Detect which cell encompasses the target text, then output its (X, Y) center coordinate. 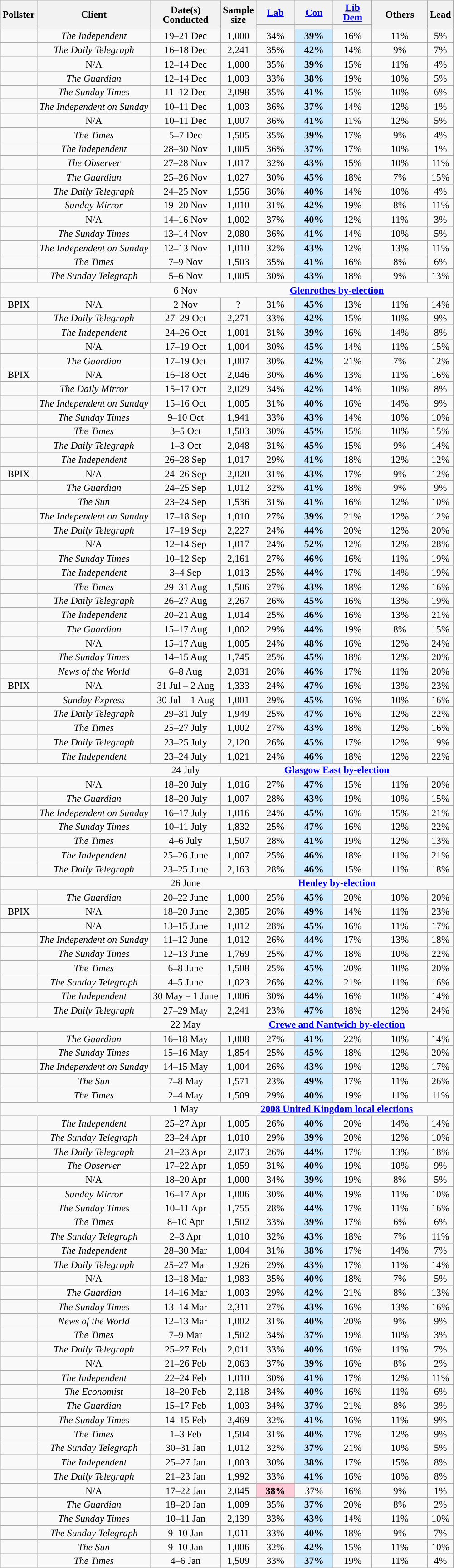
4–6 July (186, 841)
Henley by-election (337, 883)
2,139 (238, 1519)
5–6 Nov (186, 276)
1,506 (238, 586)
21–26 Feb (186, 1363)
4–5 June (186, 982)
1,745 (238, 657)
17–22 Jan (186, 1490)
1,755 (238, 1208)
12–13 Mar (186, 1321)
2,045 (238, 1490)
7–8 May (186, 1081)
9–10 Oct (186, 417)
1,926 (238, 1264)
27–29 Oct (186, 318)
2,046 (238, 375)
10–11 Apr (186, 1208)
16–18 Dec (186, 50)
2–4 May (186, 1095)
8–10 Apr (186, 1222)
22–24 Feb (186, 1377)
15–17 Feb (186, 1406)
1,023 (238, 982)
24–26 Oct (186, 332)
1,505 (238, 134)
17–18 Sep (186, 516)
1,508 (238, 968)
2,098 (238, 93)
25–27 July (186, 728)
2,048 (238, 446)
Sunday Express (94, 700)
18–20 June (186, 911)
25–27 Jan (186, 1462)
24–25 Nov (186, 191)
2,011 (238, 1349)
1,769 (238, 954)
28–30 Nov (186, 149)
25–27 Apr (186, 1123)
25–27 Feb (186, 1349)
6 Nov (186, 290)
18–20 Apr (186, 1180)
21–23 Apr (186, 1151)
23–24 July (186, 756)
1,536 (238, 502)
3–5 Oct (186, 431)
25–26 Nov (186, 177)
26 June (186, 883)
2,063 (238, 1363)
2,469 (238, 1420)
15–17 Oct (186, 389)
26–27 Aug (186, 601)
2,227 (238, 530)
16–17 July (186, 812)
1 May (186, 1109)
12–14 Sep (186, 544)
17–19 Sep (186, 530)
14–15 Feb (186, 1420)
29–31 July (186, 713)
1,014 (238, 615)
Crewe and Nantwich by-election (337, 1024)
6–8 Aug (186, 671)
24–25 Sep (186, 487)
1,983 (238, 1279)
10–12 Sep (186, 558)
12–13 Nov (186, 248)
13–14 Nov (186, 233)
2,029 (238, 389)
Con (314, 12)
27–28 Nov (186, 163)
1–3 Oct (186, 446)
12–13 June (186, 954)
23–24 Apr (186, 1137)
14–16 Mar (186, 1293)
15–16 Oct (186, 403)
2,031 (238, 671)
2,163 (238, 869)
Lead (441, 15)
1,504 (238, 1434)
2,120 (238, 742)
2,267 (238, 601)
16–17 Apr (186, 1194)
? (238, 304)
Others (400, 15)
2008 United Kingdom local elections (337, 1109)
2,311 (238, 1307)
Samplesize (238, 15)
2,385 (238, 911)
1,507 (238, 841)
10–11 Jan (186, 1519)
26–28 Sep (186, 459)
13–18 Mar (186, 1279)
2,161 (238, 558)
1,941 (238, 417)
Client (94, 15)
Pollster (19, 15)
1,556 (238, 191)
18–20 Feb (186, 1391)
6–8 June (186, 968)
30–31 Jan (186, 1448)
16–18 May (186, 1038)
22 May (186, 1024)
1,571 (238, 1081)
23–25 July (186, 742)
48% (314, 643)
2,118 (238, 1391)
11–12 Dec (186, 93)
1,832 (238, 827)
1,013 (238, 573)
2,073 (238, 1151)
1,992 (238, 1476)
Glasgow East by-election (337, 770)
30 Jul – 1 Aug (186, 700)
Lab (276, 12)
14–15 May (186, 1067)
Glenrothes by-election (337, 290)
52% (314, 544)
1,021 (238, 756)
Lib Dem (353, 12)
23–25 June (186, 869)
31 Jul – 2 Aug (186, 685)
27–29 May (186, 1010)
1,009 (238, 1504)
The Economist (94, 1391)
30 May – 1 June (186, 996)
Date(s)Conducted (186, 15)
3–4 Sep (186, 573)
2 Nov (186, 304)
20–21 Aug (186, 615)
2,020 (238, 474)
1–3 Feb (186, 1434)
1,854 (238, 1053)
17–22 Apr (186, 1165)
20–22 June (186, 897)
14–16 Nov (186, 220)
1,011 (238, 1533)
24–26 Sep (186, 474)
1,027 (238, 177)
11–12 June (186, 939)
14–15 Aug (186, 657)
2,271 (238, 318)
1,008 (238, 1038)
1,333 (238, 685)
7–9 Nov (186, 261)
4–6 Jan (186, 1561)
2,080 (238, 233)
25–26 June (186, 855)
24 July (186, 770)
10–11 July (186, 827)
7–9 Mar (186, 1335)
21–23 Jan (186, 1476)
5–7 Dec (186, 134)
2–3 Apr (186, 1236)
1,059 (238, 1165)
19–20 Nov (186, 205)
13–15 June (186, 926)
18–20 Jan (186, 1504)
15–16 May (186, 1053)
16–18 Oct (186, 375)
1,949 (238, 713)
The Daily Mirror (94, 389)
19–21 Dec (186, 35)
23–24 Sep (186, 502)
25–27 Mar (186, 1264)
29–31 Aug (186, 586)
28–30 Mar (186, 1250)
13–14 Mar (186, 1307)
